Scan for the cell matching the given text and deliver its (X, Y) coordinate at center. 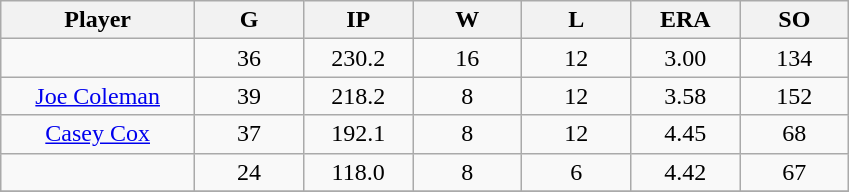
ERA (686, 20)
36 (250, 58)
218.2 (358, 96)
3.58 (686, 96)
6 (576, 172)
134 (794, 58)
Player (98, 20)
192.1 (358, 134)
G (250, 20)
4.45 (686, 134)
SO (794, 20)
Joe Coleman (98, 96)
230.2 (358, 58)
L (576, 20)
118.0 (358, 172)
IP (358, 20)
37 (250, 134)
39 (250, 96)
16 (468, 58)
67 (794, 172)
4.42 (686, 172)
68 (794, 134)
Casey Cox (98, 134)
24 (250, 172)
3.00 (686, 58)
W (468, 20)
152 (794, 96)
